Return the [X, Y] coordinate for the center point of the cell that contains the specified text.  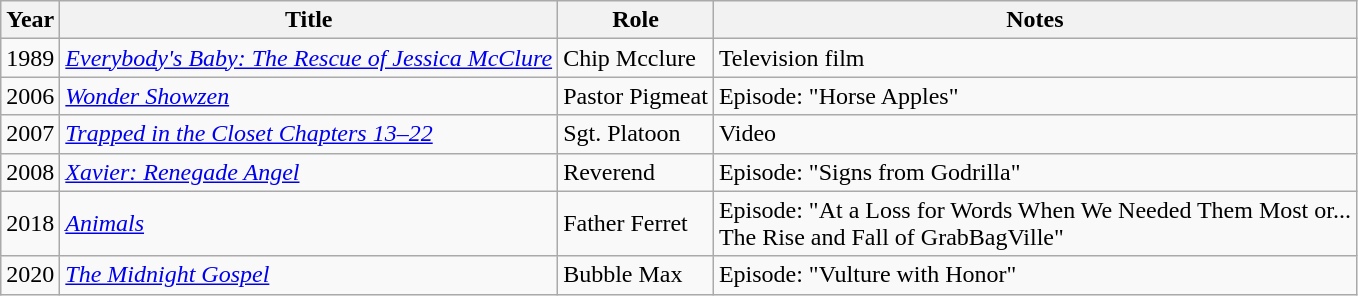
Episode: "Signs from Godrilla" [1034, 172]
Chip Mcclure [636, 58]
Pastor Pigmeat [636, 96]
Reverend [636, 172]
Episode: "At a Loss for Words When We Needed Them Most or...The Rise and Fall of GrabBagVille" [1034, 224]
Episode: "Vulture with Honor" [1034, 275]
Sgt. Platoon [636, 134]
Role [636, 20]
Television film [1034, 58]
Episode: "Horse Apples" [1034, 96]
2018 [30, 224]
Title [309, 20]
Father Ferret [636, 224]
1989 [30, 58]
Bubble Max [636, 275]
Notes [1034, 20]
Year [30, 20]
2006 [30, 96]
Wonder Showzen [309, 96]
2007 [30, 134]
Animals [309, 224]
Trapped in the Closet Chapters 13–22 [309, 134]
Everybody's Baby: The Rescue of Jessica McClure [309, 58]
Xavier: Renegade Angel [309, 172]
2020 [30, 275]
Video [1034, 134]
2008 [30, 172]
The Midnight Gospel [309, 275]
